Return [X, Y] of the center of cell containing provided text 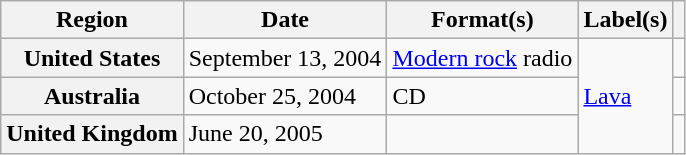
Region [92, 20]
Date [285, 20]
United Kingdom [92, 134]
Lava [626, 96]
CD [482, 96]
Australia [92, 96]
Format(s) [482, 20]
United States [92, 58]
September 13, 2004 [285, 58]
Label(s) [626, 20]
June 20, 2005 [285, 134]
Modern rock radio [482, 58]
October 25, 2004 [285, 96]
